Locate the cell with the specified text and output its (X, Y) center coordinate. 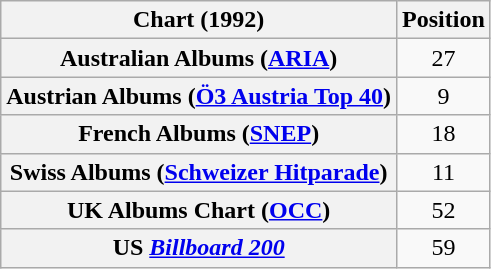
Austrian Albums (Ö3 Austria Top 40) (199, 96)
11 (444, 172)
UK Albums Chart (OCC) (199, 210)
18 (444, 134)
US Billboard 200 (199, 248)
9 (444, 96)
French Albums (SNEP) (199, 134)
Chart (1992) (199, 20)
27 (444, 58)
52 (444, 210)
59 (444, 248)
Swiss Albums (Schweizer Hitparade) (199, 172)
Position (444, 20)
Australian Albums (ARIA) (199, 58)
